Pinpoint the cell where the given text exists, returning its [X, Y] midpoint coordinate. 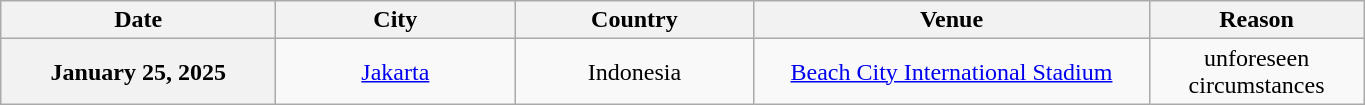
Beach City International Stadium [952, 72]
Jakarta [396, 72]
City [396, 20]
January 25, 2025 [138, 72]
unforeseen circumstances [1256, 72]
Country [634, 20]
Date [138, 20]
Indonesia [634, 72]
Reason [1256, 20]
Venue [952, 20]
